Find where the given text appears and provide that cell's center as [x, y] coordinate. 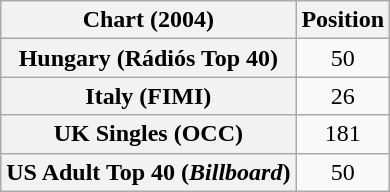
Italy (FIMI) [148, 96]
US Adult Top 40 (Billboard) [148, 172]
181 [343, 134]
Hungary (Rádiós Top 40) [148, 58]
Position [343, 20]
26 [343, 96]
UK Singles (OCC) [148, 134]
Chart (2004) [148, 20]
